From the cell containing the given text, extract its center point as [X, Y] coordinate. 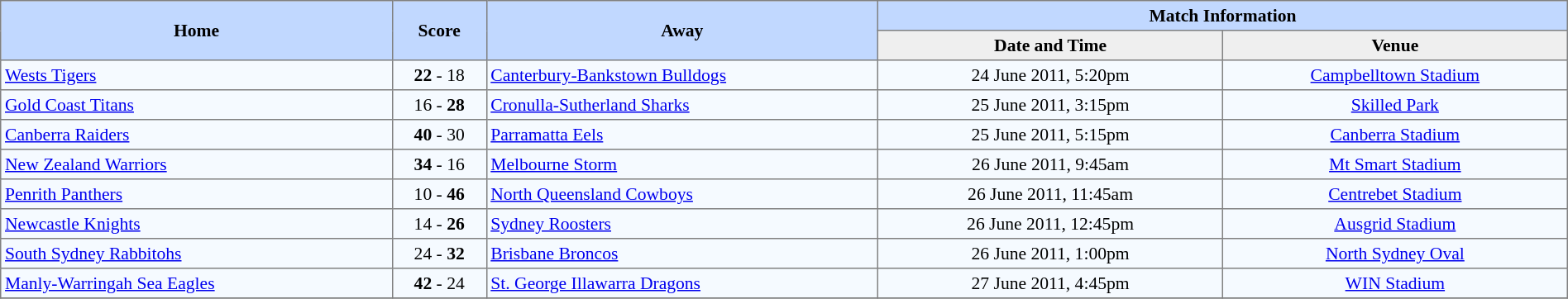
Score [439, 31]
27 June 2011, 4:45pm [1050, 283]
New Zealand Warriors [197, 164]
South Sydney Rabbitohs [197, 254]
Centrebet Stadium [1394, 194]
Manly-Warringah Sea Eagles [197, 283]
Newcastle Knights [197, 224]
Canterbury-Bankstown Bulldogs [682, 75]
Melbourne Storm [682, 164]
North Queensland Cowboys [682, 194]
22 - 18 [439, 75]
26 June 2011, 9:45am [1050, 164]
Campbelltown Stadium [1394, 75]
26 June 2011, 11:45am [1050, 194]
Sydney Roosters [682, 224]
16 - 28 [439, 105]
26 June 2011, 1:00pm [1050, 254]
24 June 2011, 5:20pm [1050, 75]
Canberra Stadium [1394, 135]
North Sydney Oval [1394, 254]
WIN Stadium [1394, 283]
24 - 32 [439, 254]
10 - 46 [439, 194]
Brisbane Broncos [682, 254]
14 - 26 [439, 224]
Match Information [1223, 16]
25 June 2011, 5:15pm [1050, 135]
Date and Time [1050, 45]
Away [682, 31]
40 - 30 [439, 135]
42 - 24 [439, 283]
Mt Smart Stadium [1394, 164]
Canberra Raiders [197, 135]
Skilled Park [1394, 105]
Wests Tigers [197, 75]
Penrith Panthers [197, 194]
Venue [1394, 45]
25 June 2011, 3:15pm [1050, 105]
34 - 16 [439, 164]
Ausgrid Stadium [1394, 224]
St. George Illawarra Dragons [682, 283]
Home [197, 31]
Gold Coast Titans [197, 105]
26 June 2011, 12:45pm [1050, 224]
Cronulla-Sutherland Sharks [682, 105]
Parramatta Eels [682, 135]
